For the text-containing cell, return its midpoint in (X, Y) coordinate format. 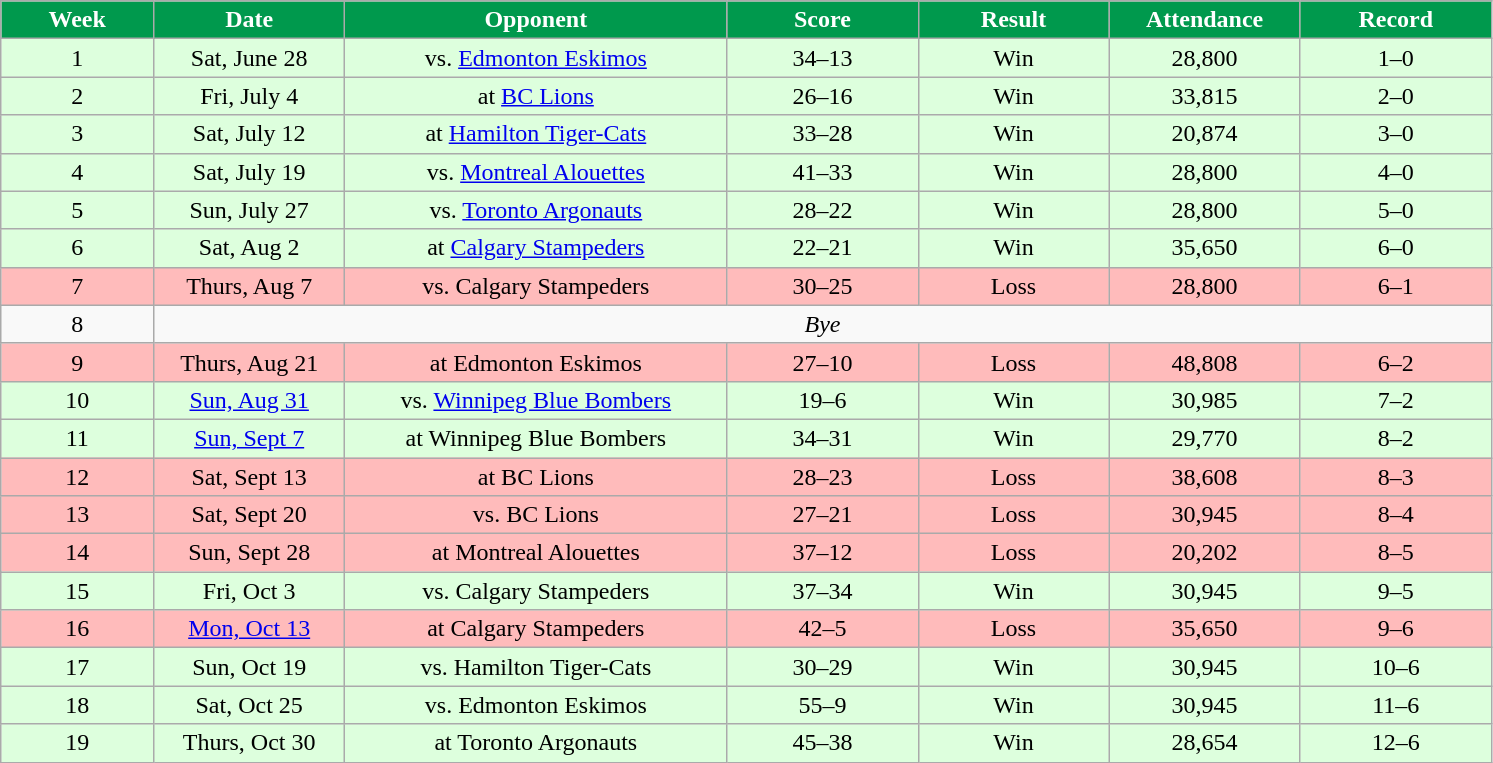
30,985 (1204, 400)
Mon, Oct 13 (250, 629)
30–29 (822, 667)
20,874 (1204, 134)
34–13 (822, 58)
19–6 (822, 400)
9–6 (1396, 629)
at Toronto Argonauts (536, 743)
11 (78, 438)
1–0 (1396, 58)
Sun, July 27 (250, 210)
11–6 (1396, 705)
37–12 (822, 553)
Thurs, Aug 7 (250, 286)
3 (78, 134)
10–6 (1396, 667)
Fri, July 4 (250, 96)
Sun, Aug 31 (250, 400)
Week (78, 20)
Sat, Aug 2 (250, 248)
Sun, Sept 7 (250, 438)
55–9 (822, 705)
26–16 (822, 96)
28–23 (822, 477)
14 (78, 553)
6–0 (1396, 248)
22–21 (822, 248)
8–3 (1396, 477)
27–10 (822, 362)
42–5 (822, 629)
vs. Hamilton Tiger-Cats (536, 667)
vs. Winnipeg Blue Bombers (536, 400)
Bye (823, 324)
Fri, Oct 3 (250, 591)
12–6 (1396, 743)
33–28 (822, 134)
28–22 (822, 210)
18 (78, 705)
1 (78, 58)
Thurs, Aug 21 (250, 362)
Result (1014, 20)
at Montreal Alouettes (536, 553)
9 (78, 362)
34–31 (822, 438)
4 (78, 172)
45–38 (822, 743)
7 (78, 286)
vs. BC Lions (536, 515)
8–5 (1396, 553)
41–33 (822, 172)
33,815 (1204, 96)
4–0 (1396, 172)
6 (78, 248)
10 (78, 400)
Sun, Sept 28 (250, 553)
2–0 (1396, 96)
15 (78, 591)
Score (822, 20)
Sat, Sept 20 (250, 515)
vs. Toronto Argonauts (536, 210)
Sun, Oct 19 (250, 667)
16 (78, 629)
3–0 (1396, 134)
vs. Montreal Alouettes (536, 172)
Sat, July 12 (250, 134)
8–4 (1396, 515)
7–2 (1396, 400)
2 (78, 96)
12 (78, 477)
28,654 (1204, 743)
38,608 (1204, 477)
48,808 (1204, 362)
5 (78, 210)
Record (1396, 20)
6–1 (1396, 286)
at Hamilton Tiger-Cats (536, 134)
6–2 (1396, 362)
9–5 (1396, 591)
30–25 (822, 286)
19 (78, 743)
Sat, July 19 (250, 172)
29,770 (1204, 438)
5–0 (1396, 210)
at Winnipeg Blue Bombers (536, 438)
Sat, June 28 (250, 58)
Attendance (1204, 20)
Date (250, 20)
at Edmonton Eskimos (536, 362)
17 (78, 667)
37–34 (822, 591)
13 (78, 515)
Sat, Sept 13 (250, 477)
Sat, Oct 25 (250, 705)
8–2 (1396, 438)
8 (78, 324)
Opponent (536, 20)
Thurs, Oct 30 (250, 743)
27–21 (822, 515)
20,202 (1204, 553)
